Extract the (X, Y) coordinate from the center of the cell holding the provided text.  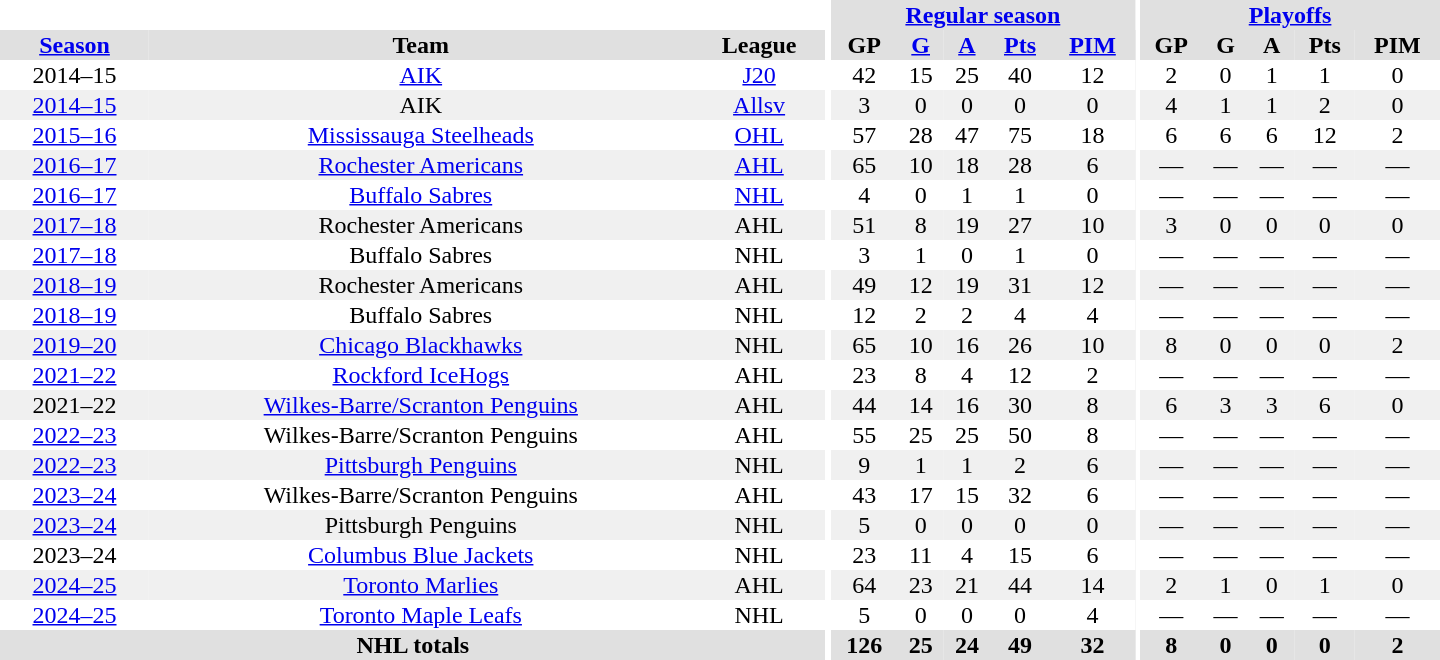
Team (421, 45)
Allsv (760, 105)
75 (1020, 135)
2015–16 (74, 135)
42 (864, 75)
Rockford IceHogs (421, 375)
24 (967, 645)
57 (864, 135)
Playoffs (1290, 15)
League (760, 45)
126 (864, 645)
NHL totals (413, 645)
Regular season (983, 15)
47 (967, 135)
51 (864, 225)
26 (1020, 345)
OHL (760, 135)
2019–20 (74, 345)
9 (864, 465)
Season (74, 45)
Columbus Blue Jackets (421, 555)
27 (1020, 225)
17 (921, 495)
64 (864, 585)
Toronto Marlies (421, 585)
43 (864, 495)
Chicago Blackhawks (421, 345)
50 (1020, 435)
Mississauga Steelheads (421, 135)
21 (967, 585)
55 (864, 435)
40 (1020, 75)
11 (921, 555)
J20 (760, 75)
31 (1020, 285)
Toronto Maple Leafs (421, 615)
30 (1020, 405)
